Detect which cell encompasses the target text, then output its [x, y] center coordinate. 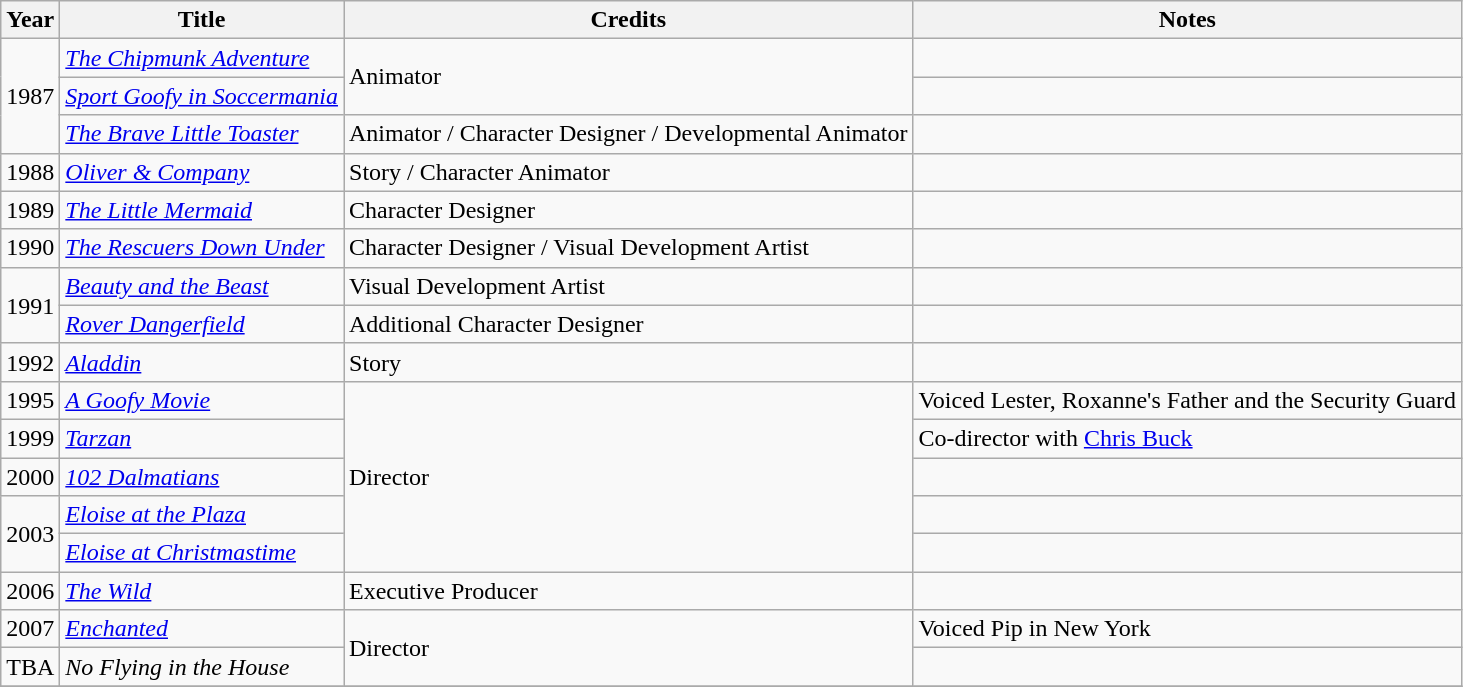
The Wild [202, 591]
Aladdin [202, 362]
102 Dalmatians [202, 477]
Oliver & Company [202, 172]
1989 [30, 210]
Notes [1188, 20]
Eloise at Christmastime [202, 553]
Voiced Lester, Roxanne's Father and the Security Guard [1188, 400]
Co-director with Chris Buck [1188, 438]
Animator [629, 77]
1995 [30, 400]
Credits [629, 20]
Eloise at the Plaza [202, 515]
2000 [30, 477]
The Rescuers Down Under [202, 248]
1991 [30, 305]
Additional Character Designer [629, 324]
No Flying in the House [202, 667]
Visual Development Artist [629, 286]
2006 [30, 591]
Rover Dangerfield [202, 324]
1988 [30, 172]
The Chipmunk Adventure [202, 58]
Executive Producer [629, 591]
2003 [30, 534]
Character Designer / Visual Development Artist [629, 248]
1992 [30, 362]
Sport Goofy in Soccermania [202, 96]
Story / Character Animator [629, 172]
Enchanted [202, 629]
The Brave Little Toaster [202, 134]
Year [30, 20]
Title [202, 20]
A Goofy Movie [202, 400]
1999 [30, 438]
Story [629, 362]
Beauty and the Beast [202, 286]
2007 [30, 629]
1987 [30, 96]
Voiced Pip in New York [1188, 629]
The Little Mermaid [202, 210]
1990 [30, 248]
Tarzan [202, 438]
TBA [30, 667]
Animator / Character Designer / Developmental Animator [629, 134]
Character Designer [629, 210]
